Output the [X, Y] coordinate of the center of the cell containing the given text.  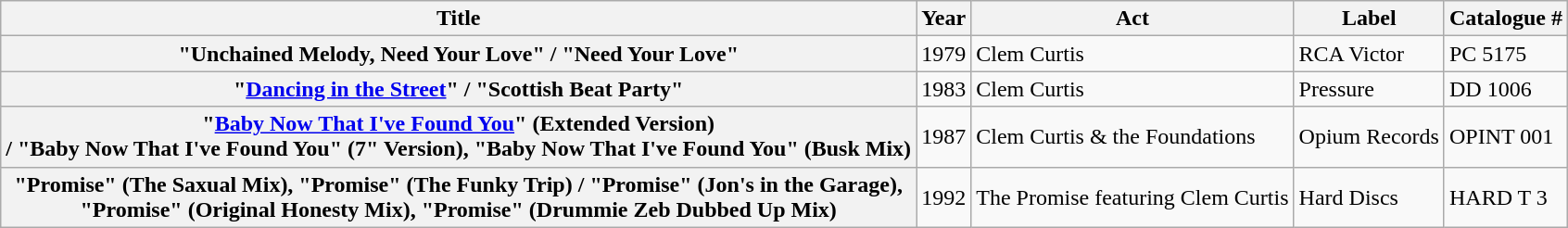
Hard Discs [1369, 196]
OPINT 001 [1505, 137]
DD 1006 [1505, 89]
Pressure [1369, 89]
1992 [943, 196]
RCA Victor [1369, 54]
Label [1369, 19]
Act [1132, 19]
1979 [943, 54]
HARD T 3 [1505, 196]
The Promise featuring Clem Curtis [1132, 196]
"Dancing in the Street" / "Scottish Beat Party" [459, 89]
1983 [943, 89]
1987 [943, 137]
"Unchained Melody, Need Your Love" / "Need Your Love" [459, 54]
"Baby Now That I've Found You" (Extended Version) / "Baby Now That I've Found You" (7" Version), "Baby Now That I've Found You" (Busk Mix) [459, 137]
Opium Records [1369, 137]
PC 5175 [1505, 54]
Clem Curtis & the Foundations [1132, 137]
Year [943, 19]
Catalogue # [1505, 19]
Title [459, 19]
